Output the (X, Y) coordinate of the center of the cell containing the given text.  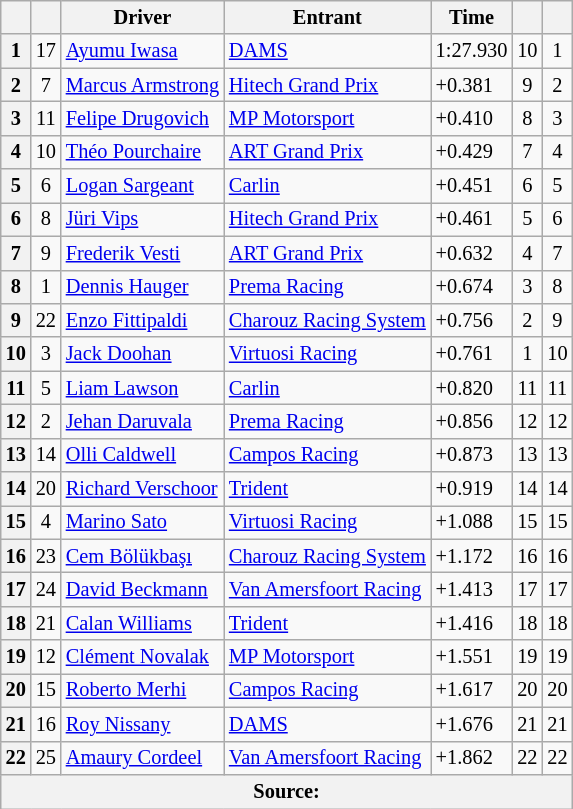
Time (472, 17)
23 (46, 556)
24 (46, 589)
Amaury Cordeel (142, 758)
+0.856 (472, 421)
+0.451 (472, 186)
+0.381 (472, 85)
+1.862 (472, 758)
+1.551 (472, 657)
+0.410 (472, 118)
+0.873 (472, 455)
+1.416 (472, 623)
Source: (287, 791)
Roy Nissany (142, 724)
+0.461 (472, 219)
+0.761 (472, 354)
1:27.930 (472, 51)
Jehan Daruvala (142, 421)
Felipe Drugovich (142, 118)
Richard Verschoor (142, 489)
Entrant (328, 17)
Liam Lawson (142, 388)
+0.820 (472, 388)
+1.617 (472, 690)
Olli Caldwell (142, 455)
+0.632 (472, 253)
Jack Doohan (142, 354)
+1.413 (472, 589)
+0.756 (472, 320)
+1.088 (472, 522)
Jüri Vips (142, 219)
Clément Novalak (142, 657)
+0.674 (472, 287)
Ayumu Iwasa (142, 51)
+1.172 (472, 556)
Roberto Merhi (142, 690)
Driver (142, 17)
Cem Bölükbaşı (142, 556)
Marino Sato (142, 522)
+0.429 (472, 152)
25 (46, 758)
Enzo Fittipaldi (142, 320)
Marcus Armstrong (142, 85)
Dennis Hauger (142, 287)
Logan Sargeant (142, 186)
Calan Williams (142, 623)
David Beckmann (142, 589)
+0.919 (472, 489)
+1.676 (472, 724)
Théo Pourchaire (142, 152)
Frederik Vesti (142, 253)
